Extract the [x, y] coordinate from the center of the cell holding the provided text.  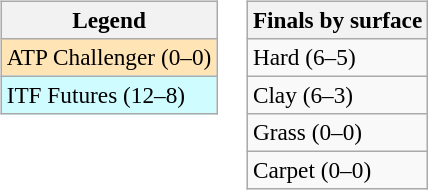
ATP Challenger (0–0) [108, 57]
Hard (6–5) [337, 57]
Carpet (0–0) [337, 171]
Finals by surface [337, 20]
ITF Futures (12–8) [108, 95]
Legend [108, 20]
Grass (0–0) [337, 133]
Clay (6–3) [337, 95]
